Return [X, Y] of the center of cell containing provided text 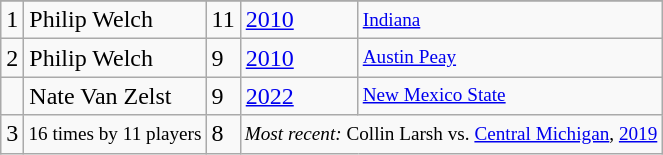
Most recent: Collin Larsh vs. Central Michigan, 2019 [451, 134]
2022 [299, 96]
16 times by 11 players [115, 134]
Indiana [510, 20]
3 [12, 134]
New Mexico State [510, 96]
Austin Peay [510, 58]
Nate Van Zelst [115, 96]
2 [12, 58]
8 [223, 134]
1 [12, 20]
11 [223, 20]
